Identify which cell holds the provided text, then report its [x, y] central coordinate. 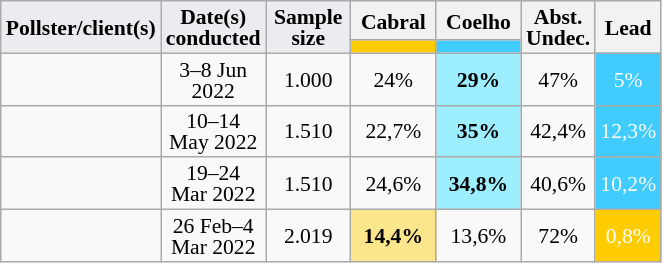
10–14 May 2022 [214, 131]
24% [394, 79]
24,6% [394, 184]
26 Feb–4 Mar 2022 [214, 236]
72% [558, 236]
34,8% [478, 184]
42,4% [558, 131]
Abst.Undec. [558, 27]
22,7% [394, 131]
19–24 Mar 2022 [214, 184]
35% [478, 131]
14,4% [394, 236]
Cabral [394, 20]
10,2% [628, 184]
Date(s) conducted [214, 27]
2.019 [308, 236]
Sample size [308, 27]
Pollster/client(s) [81, 27]
40,6% [558, 184]
0,8% [628, 236]
1.000 [308, 79]
12,3% [628, 131]
29% [478, 79]
Lead [628, 27]
Coelho [478, 20]
5% [628, 79]
47% [558, 79]
3–8 Jun 2022 [214, 79]
13,6% [478, 236]
